Output the (x, y) coordinate of the center of the cell containing the given text.  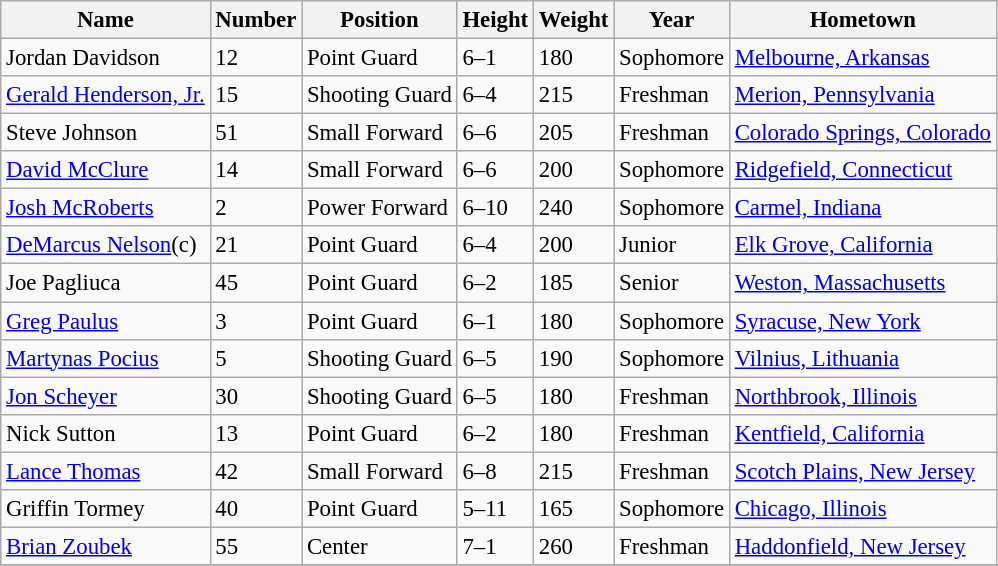
51 (256, 133)
Hometown (862, 20)
Colorado Springs, Colorado (862, 133)
Griffin Tormey (106, 509)
Year (672, 20)
Power Forward (380, 208)
40 (256, 509)
Weight (574, 20)
Gerald Henderson, Jr. (106, 95)
2 (256, 208)
Josh McRoberts (106, 208)
42 (256, 471)
Greg Paulus (106, 321)
55 (256, 546)
12 (256, 58)
165 (574, 509)
Haddonfield, New Jersey (862, 546)
260 (574, 546)
Kentfield, California (862, 433)
Ridgefield, Connecticut (862, 170)
Weston, Massachusetts (862, 283)
Jordan Davidson (106, 58)
5 (256, 358)
Elk Grove, California (862, 245)
Carmel, Indiana (862, 208)
Merion, Pennsylvania (862, 95)
14 (256, 170)
Senior (672, 283)
3 (256, 321)
13 (256, 433)
Northbrook, Illinois (862, 396)
Center (380, 546)
Lance Thomas (106, 471)
DeMarcus Nelson(c) (106, 245)
190 (574, 358)
Junior (672, 245)
Steve Johnson (106, 133)
Chicago, Illinois (862, 509)
30 (256, 396)
Vilnius, Lithuania (862, 358)
Position (380, 20)
Jon Scheyer (106, 396)
205 (574, 133)
Martynas Pocius (106, 358)
185 (574, 283)
Brian Zoubek (106, 546)
David McClure (106, 170)
Name (106, 20)
Scotch Plains, New Jersey (862, 471)
Syracuse, New York (862, 321)
6–10 (495, 208)
Number (256, 20)
Melbourne, Arkansas (862, 58)
Height (495, 20)
5–11 (495, 509)
Nick Sutton (106, 433)
15 (256, 95)
45 (256, 283)
7–1 (495, 546)
6–8 (495, 471)
21 (256, 245)
Joe Pagliuca (106, 283)
240 (574, 208)
